Search for the cell housing the specified text and yield its [x, y] center coordinate. 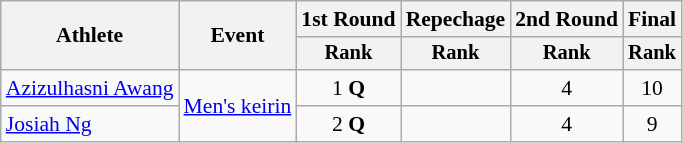
Athlete [90, 36]
9 [652, 124]
Final [652, 19]
1st Round [348, 19]
Azizulhasni Awang [90, 88]
Repechage [456, 19]
2 Q [348, 124]
2nd Round [566, 19]
1 Q [348, 88]
Event [238, 36]
10 [652, 88]
Josiah Ng [90, 124]
Men's keirin [238, 106]
